Pinpoint the cell where the given text exists, returning its (X, Y) midpoint coordinate. 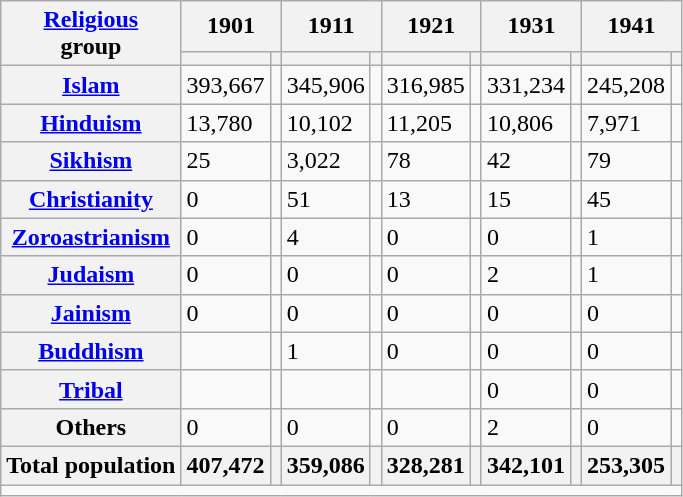
42 (526, 161)
Sikhism (91, 161)
45 (626, 199)
13 (426, 199)
1931 (531, 26)
342,101 (526, 465)
Buddhism (91, 351)
Hinduism (91, 123)
245,208 (626, 85)
1941 (632, 26)
Judaism (91, 275)
79 (626, 161)
7,971 (626, 123)
Islam (91, 85)
25 (226, 161)
4 (326, 237)
Total population (91, 465)
253,305 (626, 465)
Zoroastrianism (91, 237)
15 (526, 199)
328,281 (426, 465)
Tribal (91, 389)
Jainism (91, 313)
316,985 (426, 85)
Others (91, 427)
10,102 (326, 123)
3,022 (326, 161)
1911 (331, 26)
Christianity (91, 199)
393,667 (226, 85)
Religiousgroup (91, 34)
10,806 (526, 123)
78 (426, 161)
11,205 (426, 123)
407,472 (226, 465)
1901 (231, 26)
359,086 (326, 465)
1921 (431, 26)
331,234 (526, 85)
51 (326, 199)
13,780 (226, 123)
345,906 (326, 85)
